Provide the (X, Y) coordinate of the cell's center where the given text is located.  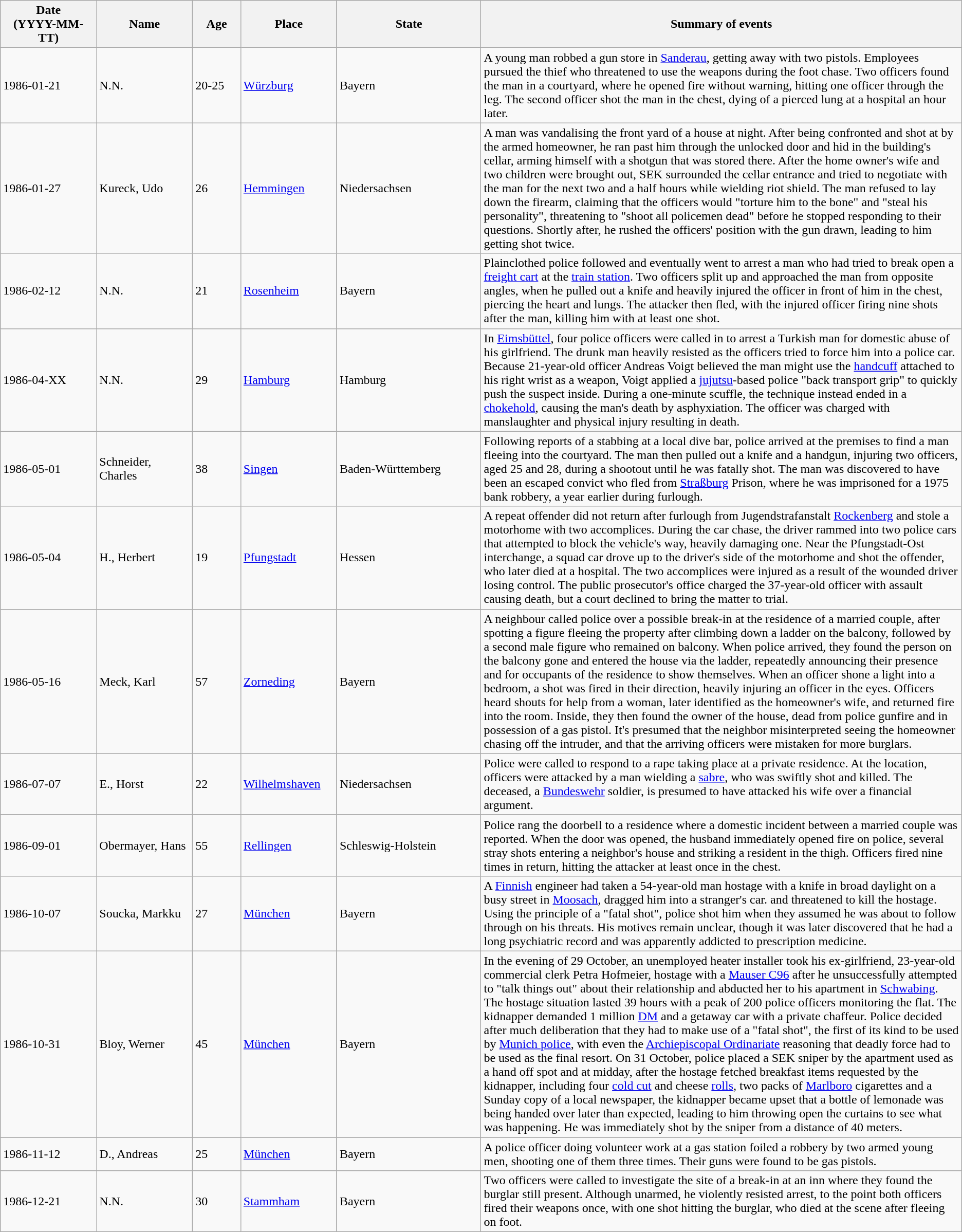
Baden-Württemberg (409, 469)
1986-05-04 (48, 558)
1986-04-XX (48, 380)
30 (217, 1202)
1986-11-12 (48, 1153)
Bloy, Werner (145, 1044)
Summary of events (721, 24)
Pfungstadt (289, 558)
Meck, Karl (145, 682)
Age (217, 24)
19 (217, 558)
Place (289, 24)
Kureck, Udo (145, 188)
Würzburg (289, 85)
E., Horst (145, 784)
45 (217, 1044)
D., Andreas (145, 1153)
25 (217, 1153)
20-25 (217, 85)
1986-07-07 (48, 784)
Singen (289, 469)
26 (217, 188)
Hessen (409, 558)
1986-09-01 (48, 845)
Obermayer, Hans (145, 845)
22 (217, 784)
1986-10-07 (48, 913)
Rosenheim (289, 291)
55 (217, 845)
1986-05-01 (48, 469)
1986-12-21 (48, 1202)
Rellingen (289, 845)
1986-01-21 (48, 85)
Wilhelmshaven (289, 784)
Stammham (289, 1202)
Soucka, Markku (145, 913)
1986-05-16 (48, 682)
27 (217, 913)
1986-10-31 (48, 1044)
38 (217, 469)
21 (217, 291)
H., Herbert (145, 558)
Zorneding (289, 682)
Name (145, 24)
1986-01-27 (48, 188)
Date(YYYY-MM-TT) (48, 24)
29 (217, 380)
Schneider, Charles (145, 469)
State (409, 24)
1986-02-12 (48, 291)
Schleswig-Holstein (409, 845)
57 (217, 682)
Hemmingen (289, 188)
